Return the (X, Y) coordinate for the center point of the cell that contains the specified text.  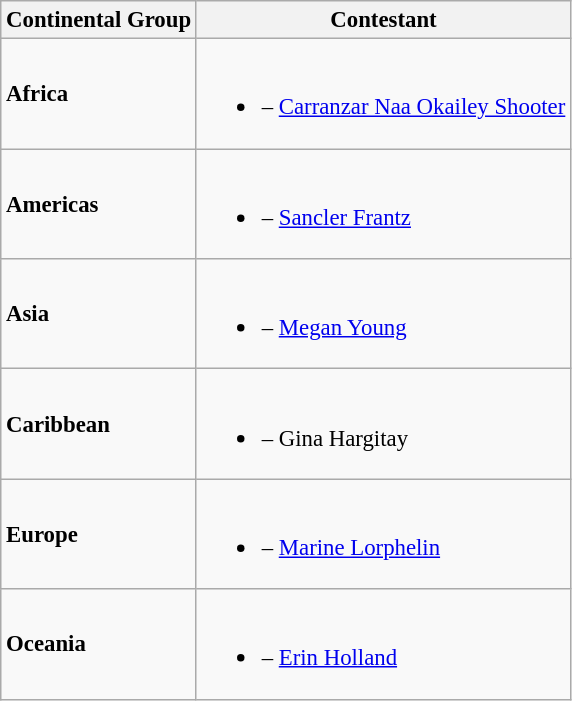
Asia (99, 314)
Oceania (99, 644)
– Sancler Frantz (383, 204)
– Megan Young (383, 314)
– Erin Holland (383, 644)
Caribbean (99, 424)
Contestant (383, 20)
Africa (99, 94)
– Carranzar Naa Okailey Shooter (383, 94)
Continental Group (99, 20)
– Gina Hargitay (383, 424)
– Marine Lorphelin (383, 534)
Europe (99, 534)
Americas (99, 204)
